For the text-containing cell, return its midpoint in [x, y] coordinate format. 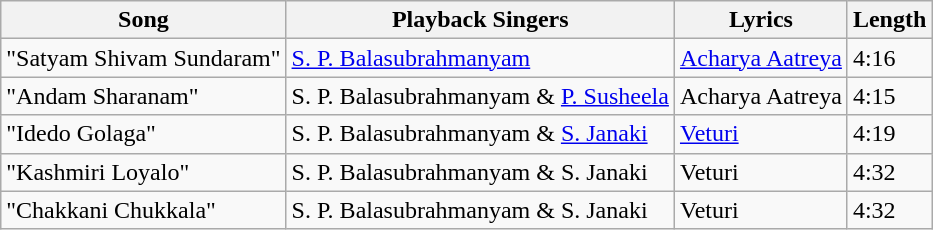
"Andam Sharanam" [144, 96]
"Chakkani Chukkala" [144, 210]
4:15 [889, 96]
"Kashmiri Loyalo" [144, 172]
Playback Singers [480, 20]
"Idedo Golaga" [144, 134]
"Satyam Shivam Sundaram" [144, 58]
Lyrics [760, 20]
Length [889, 20]
S. P. Balasubrahmanyam [480, 58]
4:16 [889, 58]
S. P. Balasubrahmanyam & P. Susheela [480, 96]
Song [144, 20]
4:19 [889, 134]
